Pinpoint the cell where the given text exists, returning its [X, Y] midpoint coordinate. 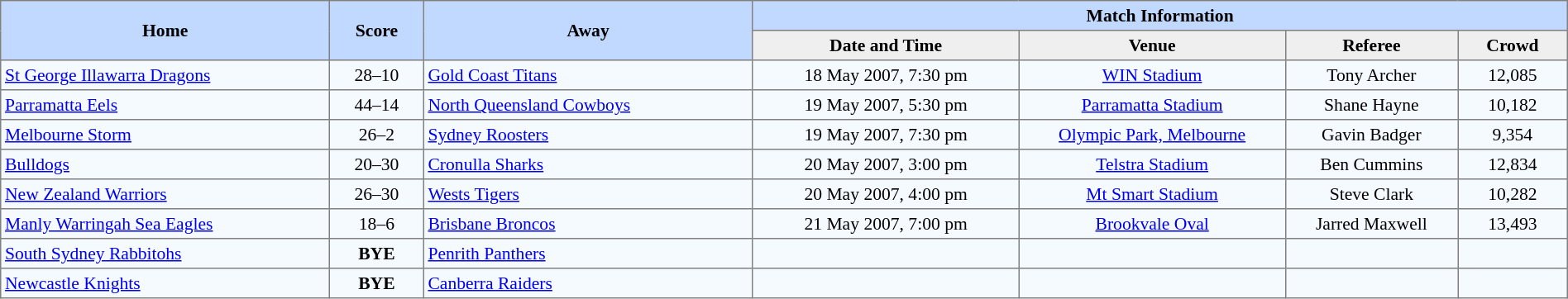
Canberra Raiders [588, 283]
North Queensland Cowboys [588, 105]
Gavin Badger [1371, 135]
13,493 [1513, 224]
Tony Archer [1371, 75]
Venue [1152, 45]
Date and Time [886, 45]
18 May 2007, 7:30 pm [886, 75]
20 May 2007, 4:00 pm [886, 194]
10,182 [1513, 105]
Crowd [1513, 45]
Score [377, 31]
20–30 [377, 164]
Newcastle Knights [165, 283]
Manly Warringah Sea Eagles [165, 224]
Melbourne Storm [165, 135]
19 May 2007, 7:30 pm [886, 135]
St George Illawarra Dragons [165, 75]
28–10 [377, 75]
Brisbane Broncos [588, 224]
10,282 [1513, 194]
Home [165, 31]
Shane Hayne [1371, 105]
WIN Stadium [1152, 75]
Mt Smart Stadium [1152, 194]
Parramatta Stadium [1152, 105]
Cronulla Sharks [588, 164]
9,354 [1513, 135]
Steve Clark [1371, 194]
Penrith Panthers [588, 254]
44–14 [377, 105]
Parramatta Eels [165, 105]
Away [588, 31]
New Zealand Warriors [165, 194]
South Sydney Rabbitohs [165, 254]
Match Information [1159, 16]
Gold Coast Titans [588, 75]
Referee [1371, 45]
Jarred Maxwell [1371, 224]
12,085 [1513, 75]
Ben Cummins [1371, 164]
21 May 2007, 7:00 pm [886, 224]
Wests Tigers [588, 194]
Bulldogs [165, 164]
19 May 2007, 5:30 pm [886, 105]
Sydney Roosters [588, 135]
20 May 2007, 3:00 pm [886, 164]
Brookvale Oval [1152, 224]
18–6 [377, 224]
26–30 [377, 194]
Olympic Park, Melbourne [1152, 135]
26–2 [377, 135]
12,834 [1513, 164]
Telstra Stadium [1152, 164]
